Return (X, Y) of the center of cell containing provided text 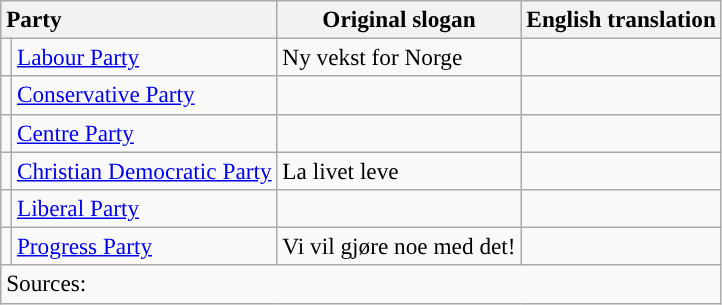
Liberal Party (144, 208)
Sources: (361, 284)
English translation (621, 19)
Centre Party (144, 133)
Vi vil gjøre noe med det! (399, 246)
Party (139, 19)
Conservative Party (144, 95)
Christian Democratic Party (144, 170)
La livet leve (399, 170)
Progress Party (144, 246)
Ny vekst for Norge (399, 57)
Labour Party (144, 57)
Original slogan (399, 19)
